Pinpoint the cell where the given text exists, returning its [x, y] midpoint coordinate. 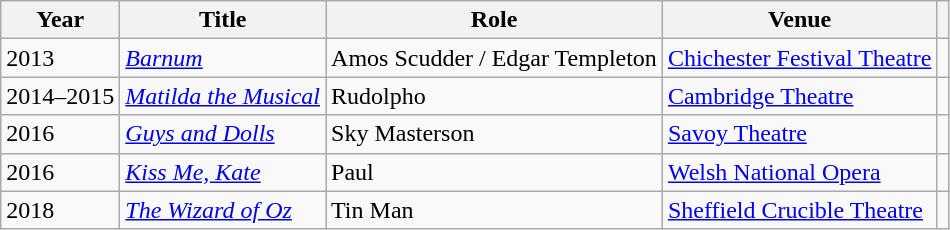
Welsh National Opera [800, 172]
Barnum [223, 58]
Kiss Me, Kate [223, 172]
Rudolpho [494, 96]
Role [494, 20]
2014–2015 [60, 96]
Guys and Dolls [223, 134]
Matilda the Musical [223, 96]
The Wizard of Oz [223, 210]
Amos Scudder / Edgar Templeton [494, 58]
Year [60, 20]
2013 [60, 58]
2018 [60, 210]
Sky Masterson [494, 134]
Title [223, 20]
Chichester Festival Theatre [800, 58]
Tin Man [494, 210]
Savoy Theatre [800, 134]
Sheffield Crucible Theatre [800, 210]
Venue [800, 20]
Cambridge Theatre [800, 96]
Paul [494, 172]
